Pinpoint the cell where the given text exists, returning its [X, Y] midpoint coordinate. 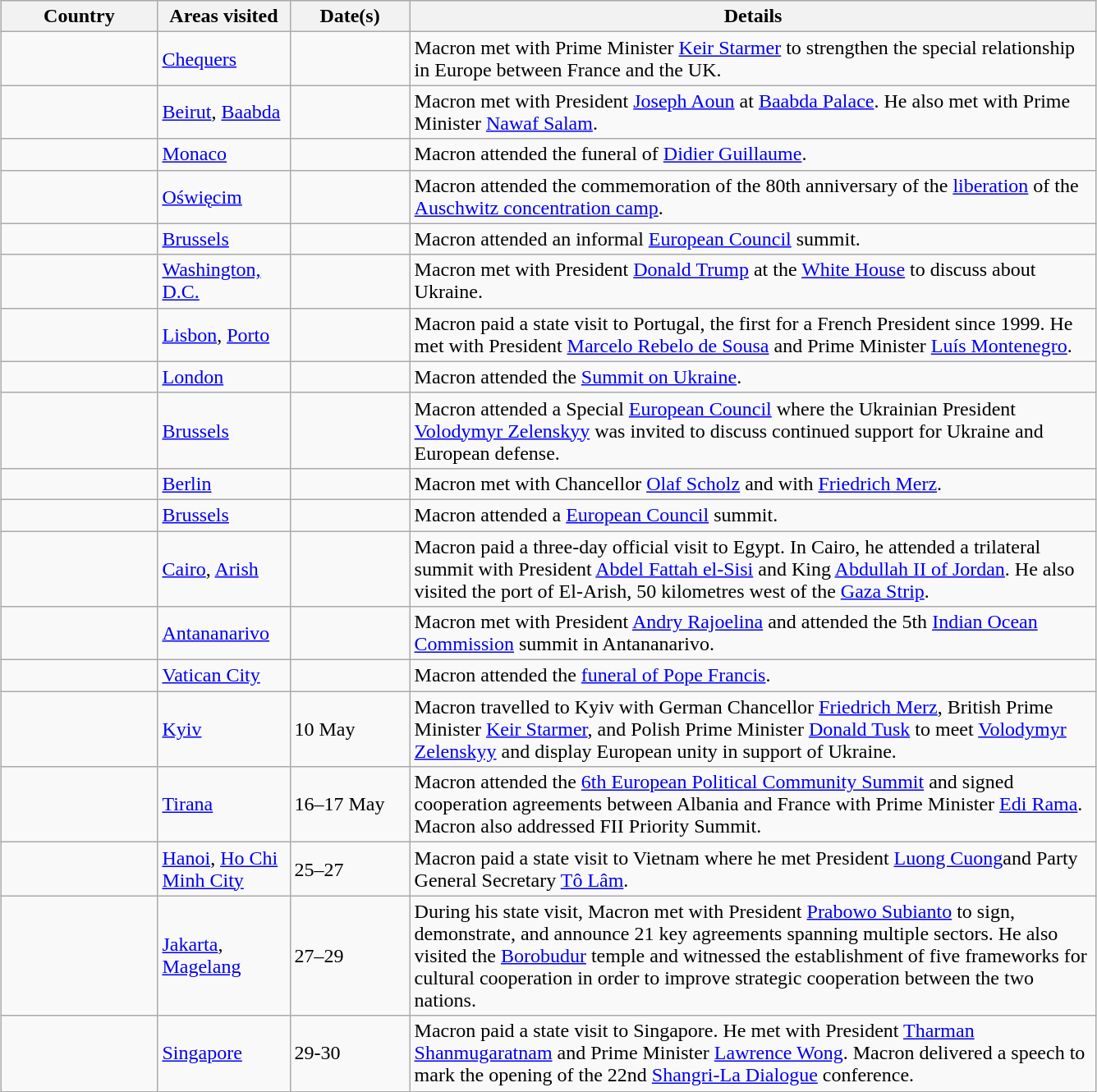
27–29 [350, 956]
Macron paid a state visit to Vietnam where he met President Luong Cuongand Party General Secretary Tô Lâm. [753, 869]
Jakarta, Magelang [223, 956]
Macron met with Chancellor Olaf Scholz and with Friedrich Merz. [753, 484]
London [223, 377]
Chequers [223, 59]
29-30 [350, 1053]
Date(s) [350, 16]
Macron attended the commemoration of the 80th anniversary of the liberation of the Auschwitz concentration camp. [753, 197]
16–17 May [350, 805]
Monaco [223, 154]
Macron attended the funeral of Didier Guillaume. [753, 154]
Areas visited [223, 16]
Macron attended the Summit on Ukraine. [753, 377]
Beirut, Baabda [223, 112]
Macron attended an informal European Council summit. [753, 239]
Berlin [223, 484]
Country [79, 16]
Oświęcim [223, 197]
Vatican City [223, 676]
Kyiv [223, 729]
Cairo, Arish [223, 568]
Details [753, 16]
Antananarivo [223, 634]
Tirana [223, 805]
Lisbon, Porto [223, 335]
Macron met with Prime Minister Keir Starmer to strengthen the special relationship in Europe between France and the UK. [753, 59]
Washington, D.C. [223, 281]
Hanoi, Ho Chi Minh City [223, 869]
Macron attended a European Council summit. [753, 515]
Macron attended the funeral of Pope Francis. [753, 676]
10 May [350, 729]
25–27 [350, 869]
Macron met with President Joseph Aoun at Baabda Palace. He also met with Prime Minister Nawaf Salam. [753, 112]
Macron met with President Donald Trump at the White House to discuss about Ukraine. [753, 281]
Macron met with President Andry Rajoelina and attended the 5th Indian Ocean Commission summit in Antananarivo. [753, 634]
Singapore [223, 1053]
